Determine the (x, y) coordinate at the center of the cell enclosing the given text.  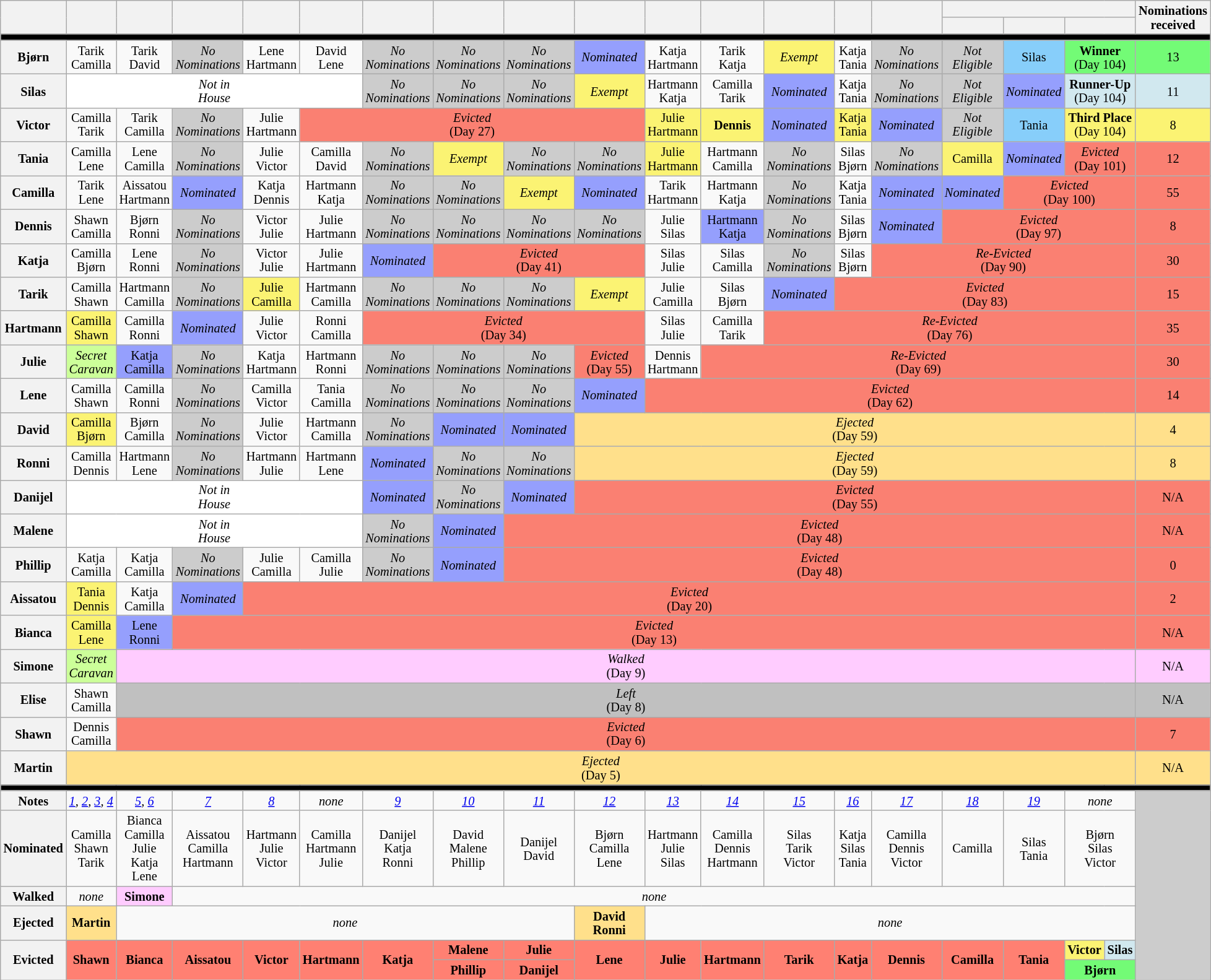
Evicted(Day 13) (654, 633)
BjørnCamillaLene (609, 848)
Evicted(Day 41) (539, 260)
JulieSilas (672, 227)
LeneHartmann (271, 57)
17 (906, 800)
TarikDavid (145, 57)
RonniCamilla (331, 328)
TarikKatja (732, 57)
TaniaCamilla (331, 395)
18 (972, 800)
Re-Evicted(Day 69) (918, 362)
Evicted(Day 100) (1069, 192)
HartmannJulieVictor (271, 848)
0 (1173, 565)
SilasTania (1034, 848)
4 (1173, 430)
CamillaDennis (92, 463)
TaniaDennis (92, 598)
Evicted(Day 101) (1100, 158)
CamillaDavid (331, 158)
Evicted(Day 27) (472, 125)
CamillaDennisVictor (906, 848)
DavidRonni (609, 922)
Third Place(Day 104) (1100, 125)
1, 2, 3, 4 (92, 800)
CamillaShawnTarik (92, 848)
Notes (33, 800)
HartmannJulieSilas (672, 848)
TarikLene (92, 192)
CamillaDennisHartmann (732, 848)
9 (397, 800)
AissatouCamillaHartmann (208, 848)
DanijelDavid (539, 848)
KatjaDennis (271, 192)
DavidLene (331, 57)
BiancaCamillaJulieKatjaLene (145, 848)
19 (1034, 800)
Evicted(Day 62) (890, 395)
55 (1173, 192)
AissatouHartmann (145, 192)
Re-Evicted(Day 76) (950, 328)
BjørnSilasVictor (1100, 848)
16 (853, 800)
Walked (33, 896)
Nominationsreceived (1173, 17)
Left(Day 8) (626, 700)
Runner-Up(Day 104) (1100, 90)
Evicted(Day 20) (690, 598)
CamillaHartmannJulie (331, 848)
CamillaVictor (271, 395)
HartmannJulie (271, 463)
BjørnCamilla (145, 430)
Walked(Day 9) (626, 666)
35 (1173, 328)
DennisHartmann (672, 362)
Re-Evicted(Day 90) (1003, 260)
Ejected (33, 922)
DennisCamilla (92, 734)
10 (468, 800)
5, 6 (145, 800)
Winner(Day 104) (1100, 57)
DanijelKatjaRonni (397, 848)
SilasCamilla (732, 260)
Evicted(Day 83) (986, 293)
TarikHartmann (672, 192)
Ronni (33, 463)
Ejected(Day 5) (601, 768)
HartmannRonni (331, 362)
BjørnRonni (145, 227)
Evicted (33, 960)
DavidMalenePhillip (468, 848)
2 (1173, 598)
CamillaJulie (331, 565)
Evicted(Day 6) (626, 734)
Elise (33, 700)
LeneCamilla (145, 158)
KatjaSilasTania (853, 848)
SilasTarikVictor (799, 848)
David (33, 430)
Evicted(Day 34) (503, 328)
Evicted(Day 97) (1039, 227)
